Find where the given text appears and provide that cell's center as (X, Y) coordinate. 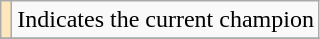
Indicates the current champion (166, 20)
